Locate the cell with the specified text and output its [X, Y] center coordinate. 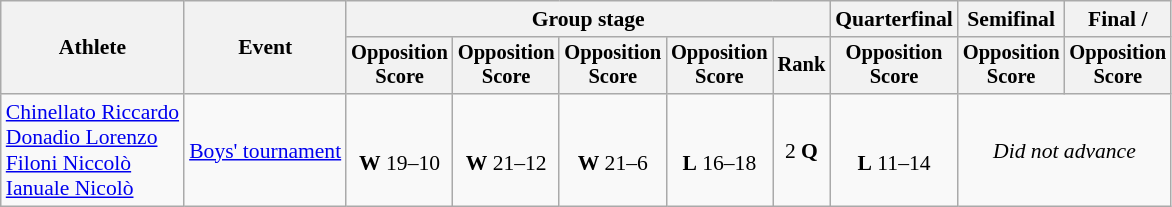
Athlete [92, 48]
Boys' tournament [265, 150]
Did not advance [1064, 150]
Rank [802, 66]
W 21–6 [612, 150]
Chinellato RiccardoDonadio LorenzoFiloni NiccolòIanuale Nicolò [92, 150]
L 11–14 [894, 150]
Semifinal [1012, 19]
2 Q [802, 150]
Event [265, 48]
W 21–12 [506, 150]
W 19–10 [400, 150]
L 16–18 [720, 150]
Group stage [588, 19]
Quarterfinal [894, 19]
Final / [1118, 19]
